Find where the given text appears and provide that cell's center as [X, Y] coordinate. 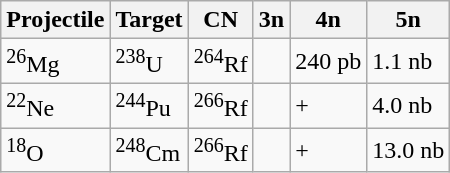
248Cm [149, 150]
3n [271, 20]
26Mg [56, 62]
240 pb [328, 62]
18O [56, 150]
4n [328, 20]
244Pu [149, 106]
5n [408, 20]
238U [149, 62]
Projectile [56, 20]
13.0 nb [408, 150]
1.1 nb [408, 62]
CN [220, 20]
4.0 nb [408, 106]
264Rf [220, 62]
22Ne [56, 106]
Target [149, 20]
